Pinpoint the cell where the given text exists, returning its [X, Y] midpoint coordinate. 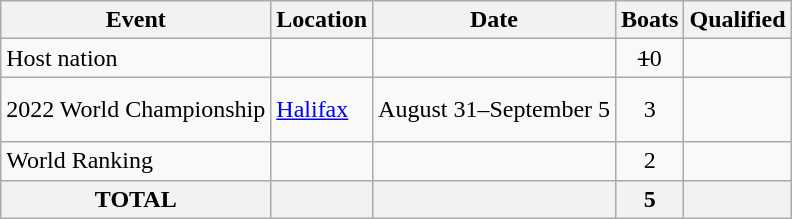
Host nation [136, 58]
Boats [650, 20]
World Ranking [136, 161]
Halifax [322, 110]
2 [650, 161]
2022 World Championship [136, 110]
Qualified [738, 20]
10 [650, 58]
Event [136, 20]
August 31–September 5 [494, 110]
Location [322, 20]
3 [650, 110]
Date [494, 20]
TOTAL [136, 199]
5 [650, 199]
